Detect which cell encompasses the target text, then output its (x, y) center coordinate. 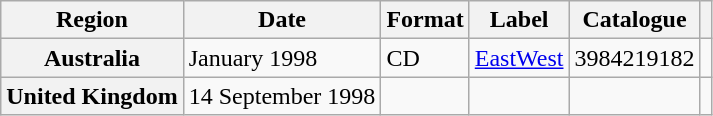
CD (425, 58)
Format (425, 20)
Region (92, 20)
3984219182 (634, 58)
Australia (92, 58)
Label (519, 20)
EastWest (519, 58)
14 September 1998 (282, 96)
United Kingdom (92, 96)
Catalogue (634, 20)
January 1998 (282, 58)
Date (282, 20)
